Search for the cell housing the specified text and yield its [x, y] center coordinate. 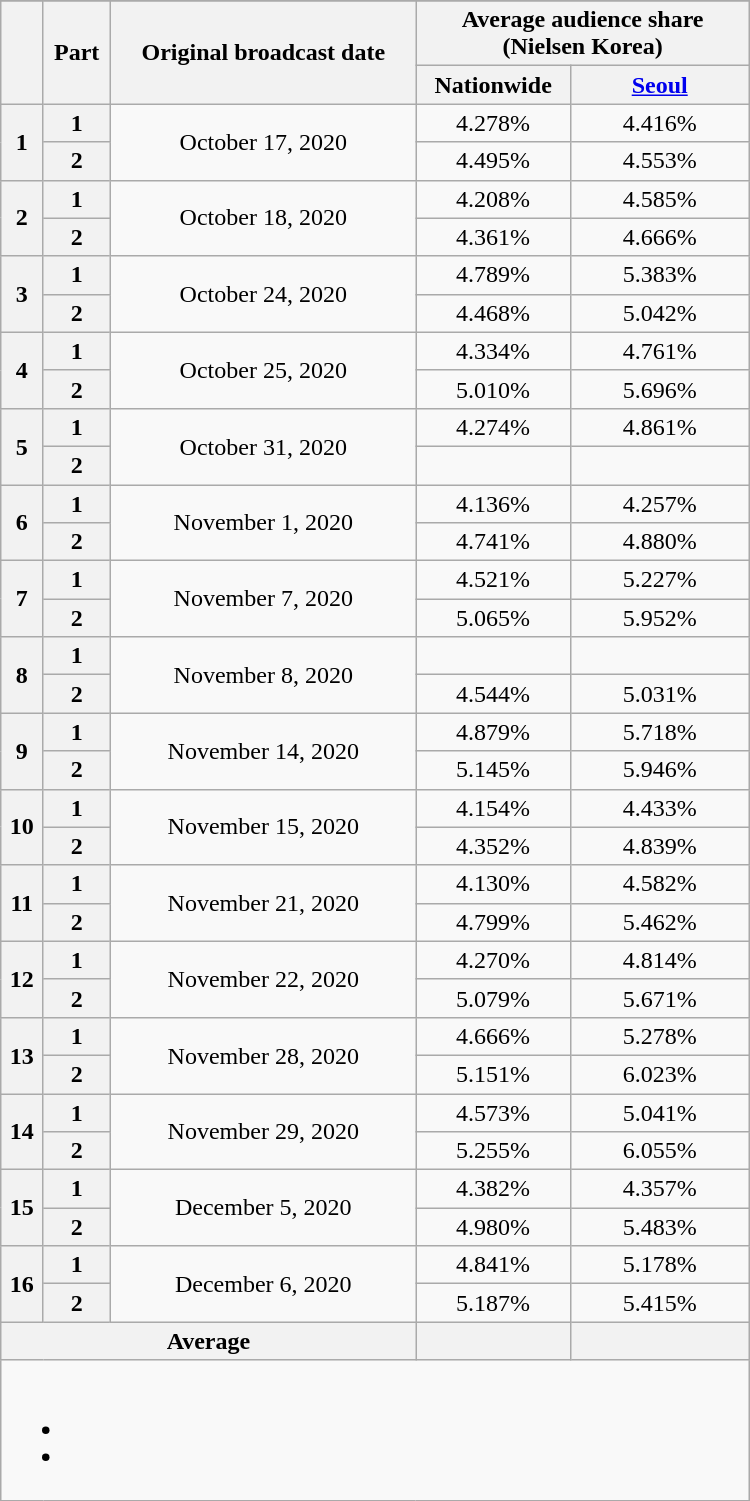
November 1, 2020 [263, 522]
5.151% [493, 1074]
5.227% [660, 580]
6 [22, 522]
November 28, 2020 [263, 1055]
4.582% [660, 884]
November 29, 2020 [263, 1132]
6.023% [660, 1074]
4.352% [493, 846]
15 [22, 1208]
Average [208, 1341]
4.274% [493, 427]
5.462% [660, 922]
4.357% [660, 1189]
4 [22, 370]
November 22, 2020 [263, 979]
5.031% [660, 694]
4.980% [493, 1227]
4.761% [660, 351]
4.544% [493, 694]
5.952% [660, 618]
4.789% [493, 275]
11 [22, 903]
10 [22, 827]
5.696% [660, 389]
4.334% [493, 351]
8 [22, 675]
5.145% [493, 770]
Seoul [660, 85]
4.361% [493, 237]
4.433% [660, 808]
5.010% [493, 389]
October 18, 2020 [263, 218]
4.841% [493, 1265]
5.483% [660, 1227]
13 [22, 1055]
5.065% [493, 618]
14 [22, 1132]
4.839% [660, 846]
4.208% [493, 199]
Average audience share(Nielsen Korea) [582, 34]
4.136% [493, 503]
4.879% [493, 732]
November 8, 2020 [263, 675]
4.880% [660, 542]
5.718% [660, 732]
5.178% [660, 1265]
4.278% [493, 123]
4.585% [660, 199]
5.187% [493, 1303]
November 21, 2020 [263, 903]
4.861% [660, 427]
November 7, 2020 [263, 599]
4.382% [493, 1189]
4.154% [493, 808]
4.553% [660, 161]
16 [22, 1284]
3 [22, 294]
November 15, 2020 [263, 827]
4.814% [660, 960]
4.416% [660, 123]
5.042% [660, 313]
October 31, 2020 [263, 446]
5.255% [493, 1151]
5 [22, 446]
4.799% [493, 922]
5.079% [493, 998]
Part [77, 52]
October 17, 2020 [263, 142]
5.415% [660, 1303]
5.946% [660, 770]
4.521% [493, 580]
5.041% [660, 1113]
4.495% [493, 161]
November 14, 2020 [263, 751]
4.270% [493, 960]
5.383% [660, 275]
4.257% [660, 503]
December 6, 2020 [263, 1284]
4.741% [493, 542]
4.130% [493, 884]
7 [22, 599]
Nationwide [493, 85]
5.278% [660, 1036]
9 [22, 751]
5.671% [660, 998]
October 24, 2020 [263, 294]
12 [22, 979]
6.055% [660, 1151]
Original broadcast date [263, 52]
October 25, 2020 [263, 370]
4.468% [493, 313]
4.573% [493, 1113]
December 5, 2020 [263, 1208]
